Identify which cell holds the provided text, then report its (X, Y) central coordinate. 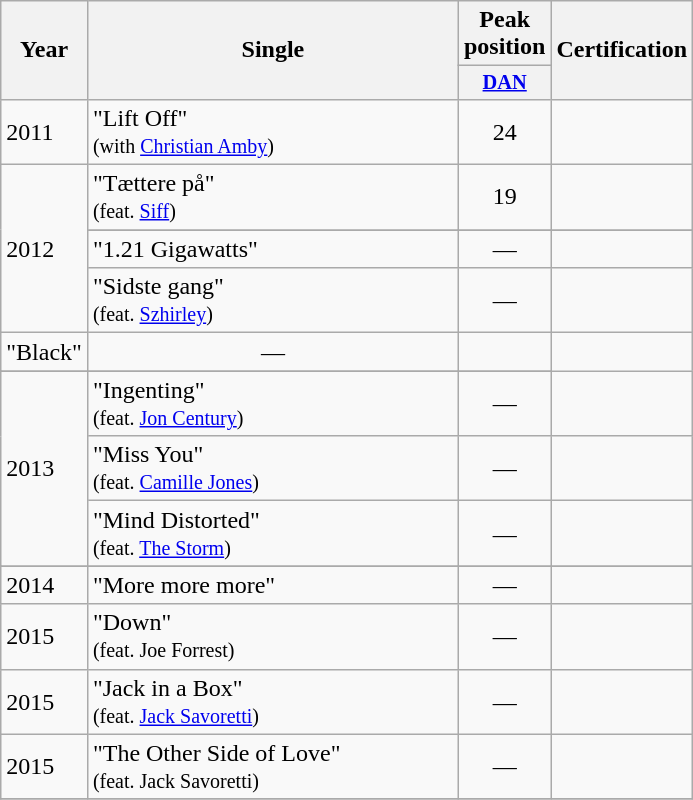
"Ingenting" (feat. Jon Century) (272, 404)
DAN (504, 83)
"Mind Distorted" (feat. The Storm) (272, 534)
"Miss You" (feat. Camille Jones) (272, 468)
"More more more" (272, 585)
"Lift Off" (with Christian Amby) (272, 132)
"Sidste gang" (feat. Szhirley) (272, 300)
"The Other Side of Love" (feat. Jack Savoretti) (272, 766)
"Tættere på" (feat. Siff) (272, 198)
2013 (44, 468)
Year (44, 50)
"1.21 Gigawatts" (272, 249)
2012 (44, 249)
24 (504, 132)
"Black" (44, 352)
Peak position (504, 34)
2014 (44, 585)
19 (504, 198)
Certification (622, 50)
Single (272, 50)
"Down"(feat. Joe Forrest) (272, 636)
2011 (44, 132)
"Jack in a Box"(feat. Jack Savoretti) (272, 702)
